Extract the [X, Y] coordinate from the center of the cell holding the provided text.  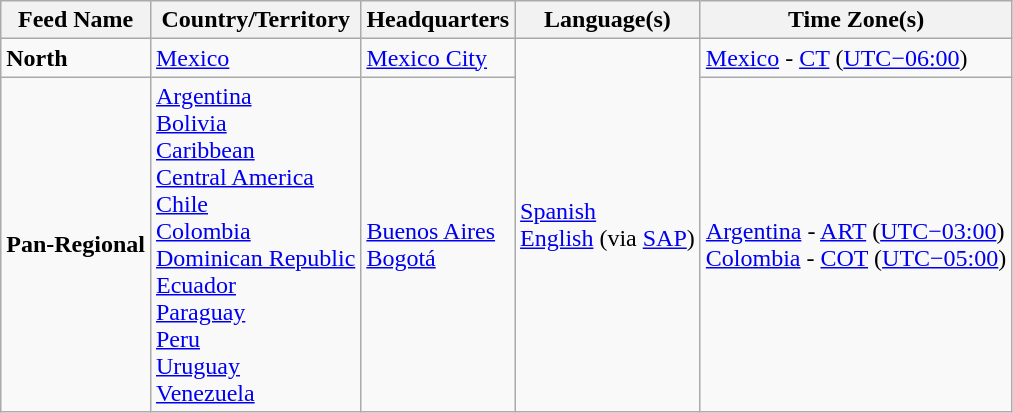
SpanishEnglish (via SAP) [608, 226]
Pan-Regional [76, 244]
Argentina - ART (UTC−03:00)Colombia - COT (UTC−05:00) [856, 244]
Mexico [255, 58]
Language(s) [608, 20]
Mexico - CT (UTC−06:00) [856, 58]
ArgentinaBoliviaCaribbeanCentral AmericaChileColombiaDominican RepublicEcuadorParaguayPeruUruguayVenezuela [255, 244]
Feed Name [76, 20]
Headquarters [438, 20]
Time Zone(s) [856, 20]
Mexico City [438, 58]
Buenos AiresBogotá [438, 244]
Country/Territory [255, 20]
North [76, 58]
